Determine the [X, Y] coordinate at the center of the cell enclosing the given text.  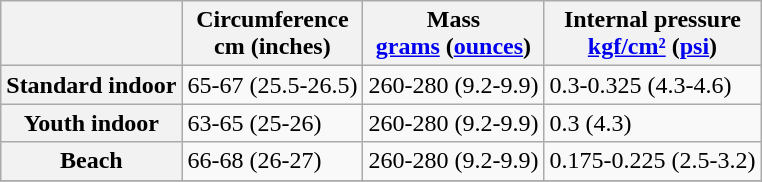
Circumferencecm (inches) [272, 34]
Youth indoor [92, 123]
Standard indoor [92, 85]
Beach [92, 161]
Massgrams (ounces) [454, 34]
63-65 (25-26) [272, 123]
0.3 (4.3) [652, 123]
0.3-0.325 (4.3-4.6) [652, 85]
0.175-0.225 (2.5-3.2) [652, 161]
Internal pressurekgf/cm² (psi) [652, 34]
65-67 (25.5-26.5) [272, 85]
66-68 (26-27) [272, 161]
